Output the [x, y] coordinate of the center of the cell containing the given text.  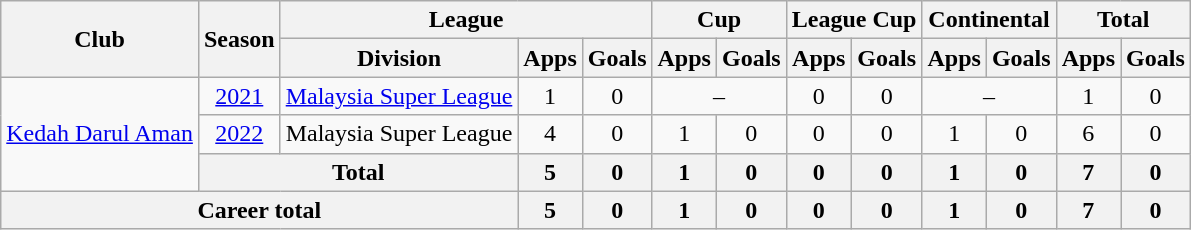
Season [239, 39]
Cup [719, 20]
4 [550, 134]
2021 [239, 96]
6 [1088, 134]
Career total [260, 210]
Continental [989, 20]
2022 [239, 134]
Club [100, 39]
League Cup [854, 20]
League [466, 20]
Kedah Darul Aman [100, 134]
Division [399, 58]
